Find where the given text appears and provide that cell's center as (x, y) coordinate. 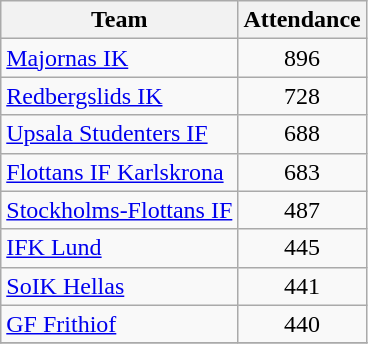
Stockholms-Flottans IF (120, 210)
Redbergslids IK (120, 96)
Attendance (302, 20)
Upsala Studenters IF (120, 134)
896 (302, 58)
440 (302, 324)
Majornas IK (120, 58)
IFK Lund (120, 248)
441 (302, 286)
GF Frithiof (120, 324)
487 (302, 210)
683 (302, 172)
728 (302, 96)
Flottans IF Karlskrona (120, 172)
688 (302, 134)
SoIK Hellas (120, 286)
445 (302, 248)
Team (120, 20)
